Determine the [x, y] coordinate at the center of the cell enclosing the given text.  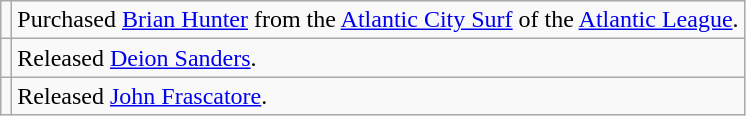
Released Deion Sanders. [378, 58]
Released John Frascatore. [378, 96]
Purchased Brian Hunter from the Atlantic City Surf of the Atlantic League. [378, 20]
